From the cell containing the given text, extract its center point as (x, y) coordinate. 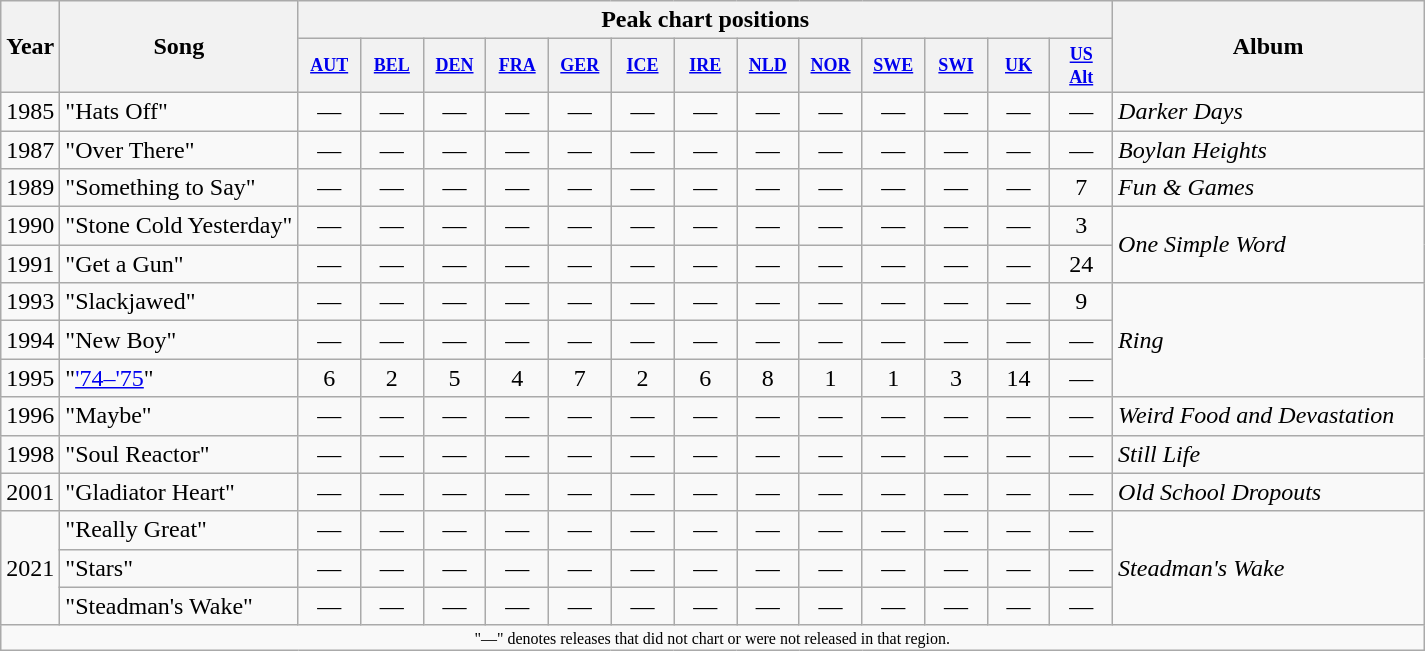
2021 (30, 568)
"'74–'75" (179, 378)
Old School Dropouts (1268, 492)
"Steadman's Wake" (179, 606)
NOR (830, 66)
"Something to Say" (179, 188)
8 (768, 378)
5 (454, 378)
Album (1268, 47)
"Slackjawed" (179, 302)
BEL (392, 66)
AUT (330, 66)
1989 (30, 188)
Still Life (1268, 454)
"New Boy" (179, 340)
"Stars" (179, 568)
Year (30, 47)
"Soul Reactor" (179, 454)
"Really Great" (179, 530)
One Simple Word (1268, 245)
"Maybe" (179, 416)
1994 (30, 340)
9 (1082, 302)
1991 (30, 264)
1995 (30, 378)
IRE (706, 66)
1996 (30, 416)
"Hats Off" (179, 111)
GER (580, 66)
Steadman's Wake (1268, 568)
"Stone Cold Yesterday" (179, 226)
Peak chart positions (706, 20)
Weird Food and Devastation (1268, 416)
"—" denotes releases that did not chart or were not released in that region. (712, 637)
UK (1018, 66)
DEN (454, 66)
USAlt (1082, 66)
SWE (894, 66)
1987 (30, 150)
FRA (518, 66)
SWI (956, 66)
NLD (768, 66)
ICE (642, 66)
4 (518, 378)
1998 (30, 454)
"Get a Gun" (179, 264)
Fun & Games (1268, 188)
"Over There" (179, 150)
Ring (1268, 340)
"Gladiator Heart" (179, 492)
24 (1082, 264)
2001 (30, 492)
Darker Days (1268, 111)
1985 (30, 111)
14 (1018, 378)
1990 (30, 226)
1993 (30, 302)
Boylan Heights (1268, 150)
Song (179, 47)
